Output the [X, Y] coordinate of the center of the cell containing the given text.  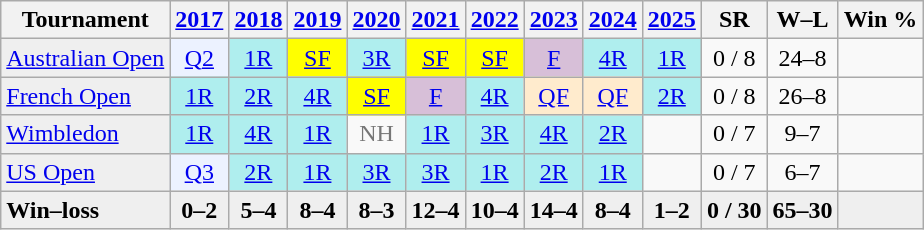
6–7 [802, 172]
Q2 [200, 58]
Wimbledon [86, 134]
2025 [672, 20]
2019 [318, 20]
2022 [494, 20]
Australian Open [86, 58]
8–3 [376, 210]
French Open [86, 96]
2018 [258, 20]
10–4 [494, 210]
Q3 [200, 172]
14–4 [554, 210]
5–4 [258, 210]
65–30 [802, 210]
Win % [880, 20]
0 / 30 [734, 210]
0–2 [200, 210]
Win–loss [86, 210]
24–8 [802, 58]
2021 [436, 20]
1–2 [672, 210]
2023 [554, 20]
26–8 [802, 96]
Tournament [86, 20]
2017 [200, 20]
NH [376, 134]
2024 [612, 20]
W–L [802, 20]
2020 [376, 20]
9–7 [802, 134]
12–4 [436, 210]
US Open [86, 172]
SR [734, 20]
